From the cell containing the given text, extract its center point as (x, y) coordinate. 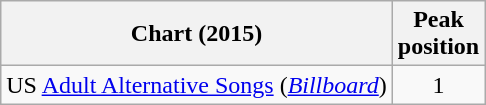
Peakposition (438, 34)
US Adult Alternative Songs (Billboard) (197, 85)
Chart (2015) (197, 34)
1 (438, 85)
